Pinpoint the cell where the given text exists, returning its [x, y] midpoint coordinate. 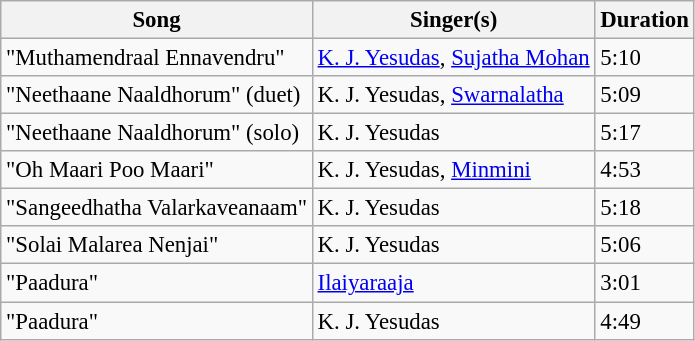
5:18 [644, 208]
"Oh Maari Poo Maari" [157, 170]
"Muthamendraal Ennavendru" [157, 58]
"Neethaane Naaldhorum" (solo) [157, 133]
"Solai Malarea Nenjai" [157, 245]
"Neethaane Naaldhorum" (duet) [157, 95]
4:53 [644, 170]
K. J. Yesudas, Swarnalatha [454, 95]
5:06 [644, 245]
5:10 [644, 58]
Duration [644, 20]
K. J. Yesudas, Minmini [454, 170]
5:09 [644, 95]
K. J. Yesudas, Sujatha Mohan [454, 58]
3:01 [644, 283]
Ilaiyaraaja [454, 283]
"Sangeedhatha Valarkaveanaam" [157, 208]
4:49 [644, 321]
Singer(s) [454, 20]
Song [157, 20]
5:17 [644, 133]
